For the text-containing cell, return its midpoint in (x, y) coordinate format. 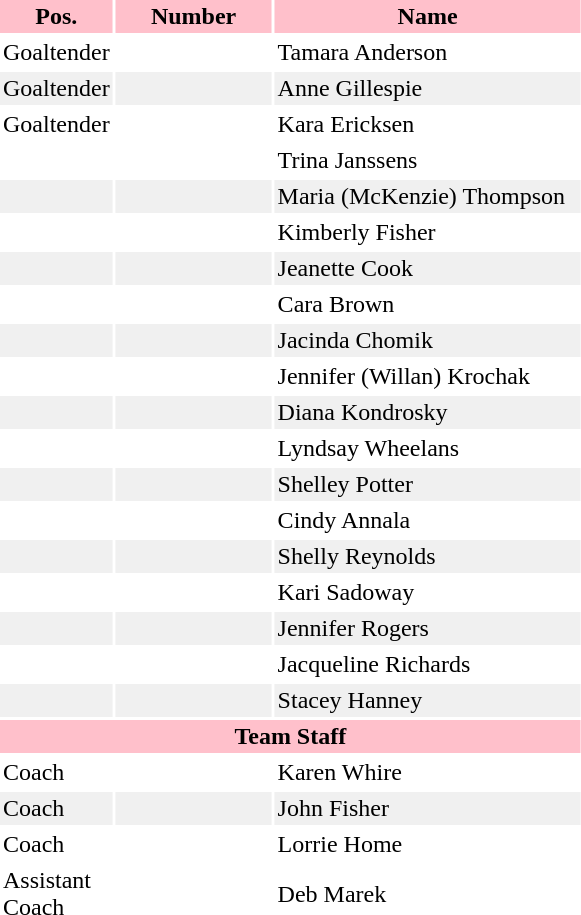
Diana Kondrosky (428, 412)
Kimberly Fisher (428, 232)
Lyndsay Wheelans (428, 448)
Jennifer (Willan) Krochak (428, 376)
Jacqueline Richards (428, 664)
Stacey Hanney (428, 700)
Name (428, 16)
Anne Gillespie (428, 88)
John Fisher (428, 808)
Kari Sadoway (428, 592)
Shelly Reynolds (428, 556)
Pos. (56, 16)
Jacinda Chomik (428, 340)
Jennifer Rogers (428, 628)
Team Staff (290, 736)
Lorrie Home (428, 844)
Cara Brown (428, 304)
Tamara Anderson (428, 52)
Number (194, 16)
Jeanette Cook (428, 268)
Karen Whire (428, 772)
Maria (McKenzie) Thompson (428, 196)
Kara Ericksen (428, 124)
Shelley Potter (428, 484)
Trina Janssens (428, 160)
Cindy Annala (428, 520)
